For the text-containing cell, return its midpoint in (X, Y) coordinate format. 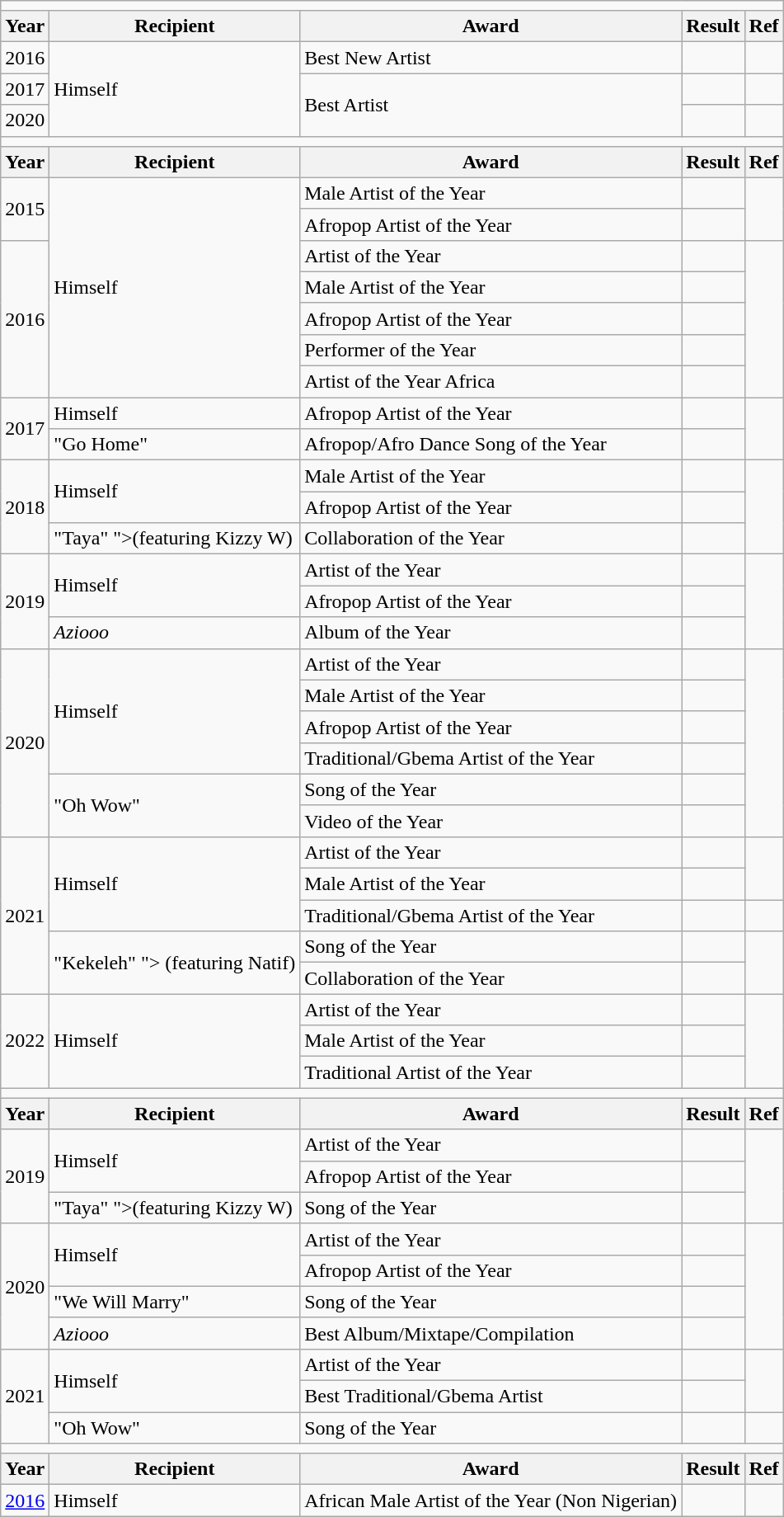
"We Will Marry" (175, 1302)
2015 (25, 209)
Best Artist (491, 105)
2018 (25, 507)
Video of the Year (491, 821)
Best Album/Mixtape/Compilation (491, 1333)
"Kekeleh" "> (featuring Natif) (175, 963)
Best Traditional/Gbema Artist (491, 1397)
Best New Artist (491, 58)
2022 (25, 1041)
Album of the Year (491, 633)
Artist of the Year Africa (491, 382)
Traditional Artist of the Year (491, 1072)
"Go Home" (175, 445)
Performer of the Year (491, 350)
Afropop/Afro Dance Song of the Year (491, 445)
African Male Artist of the Year (Non Nigerian) (491, 1501)
